Return [x, y] of the center of cell containing provided text 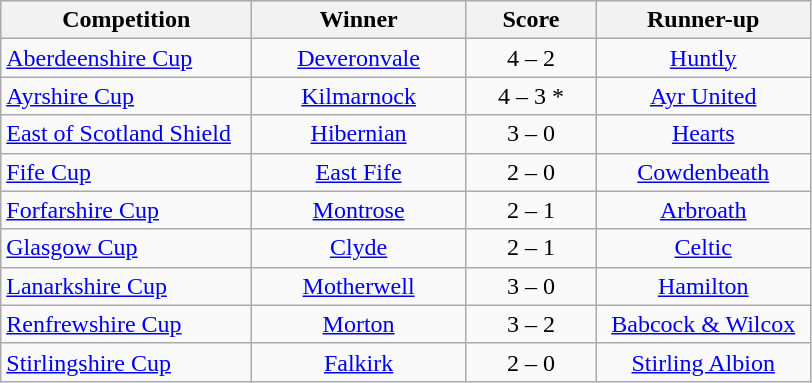
Runner-up [703, 20]
Hamilton [703, 286]
East of Scotland Shield [126, 134]
Aberdeenshire Cup [126, 58]
Clyde [359, 248]
Hibernian [359, 134]
4 – 2 [530, 58]
Deveronvale [359, 58]
Winner [359, 20]
Motherwell [359, 286]
Falkirk [359, 362]
Stirling Albion [703, 362]
East Fife [359, 172]
Fife Cup [126, 172]
Morton [359, 324]
Ayrshire Cup [126, 96]
Ayr United [703, 96]
Forfarshire Cup [126, 210]
4 – 3 * [530, 96]
Cowdenbeath [703, 172]
Competition [126, 20]
Arbroath [703, 210]
Lanarkshire Cup [126, 286]
Glasgow Cup [126, 248]
3 – 2 [530, 324]
Kilmarnock [359, 96]
Score [530, 20]
Babcock & Wilcox [703, 324]
Celtic [703, 248]
Montrose [359, 210]
Hearts [703, 134]
Renfrewshire Cup [126, 324]
Stirlingshire Cup [126, 362]
Huntly [703, 58]
